Detect which cell encompasses the target text, then output its (x, y) center coordinate. 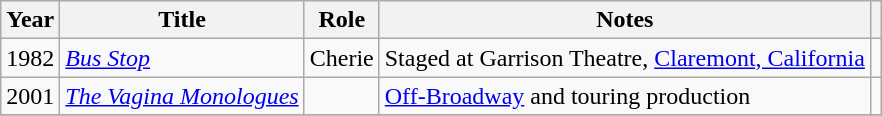
The Vagina Monologues (182, 96)
Staged at Garrison Theatre, Claremont, California (624, 58)
Bus Stop (182, 58)
Cherie (342, 58)
Notes (624, 20)
1982 (30, 58)
Year (30, 20)
Off-Broadway and touring production (624, 96)
Title (182, 20)
2001 (30, 96)
Role (342, 20)
